For the text-containing cell, return its midpoint in [x, y] coordinate format. 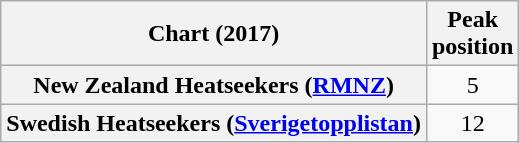
12 [472, 123]
5 [472, 85]
New Zealand Heatseekers (RMNZ) [214, 85]
Swedish Heatseekers (Sverigetopplistan) [214, 123]
Peakposition [472, 34]
Chart (2017) [214, 34]
